Pinpoint the cell where the given text exists, returning its [X, Y] midpoint coordinate. 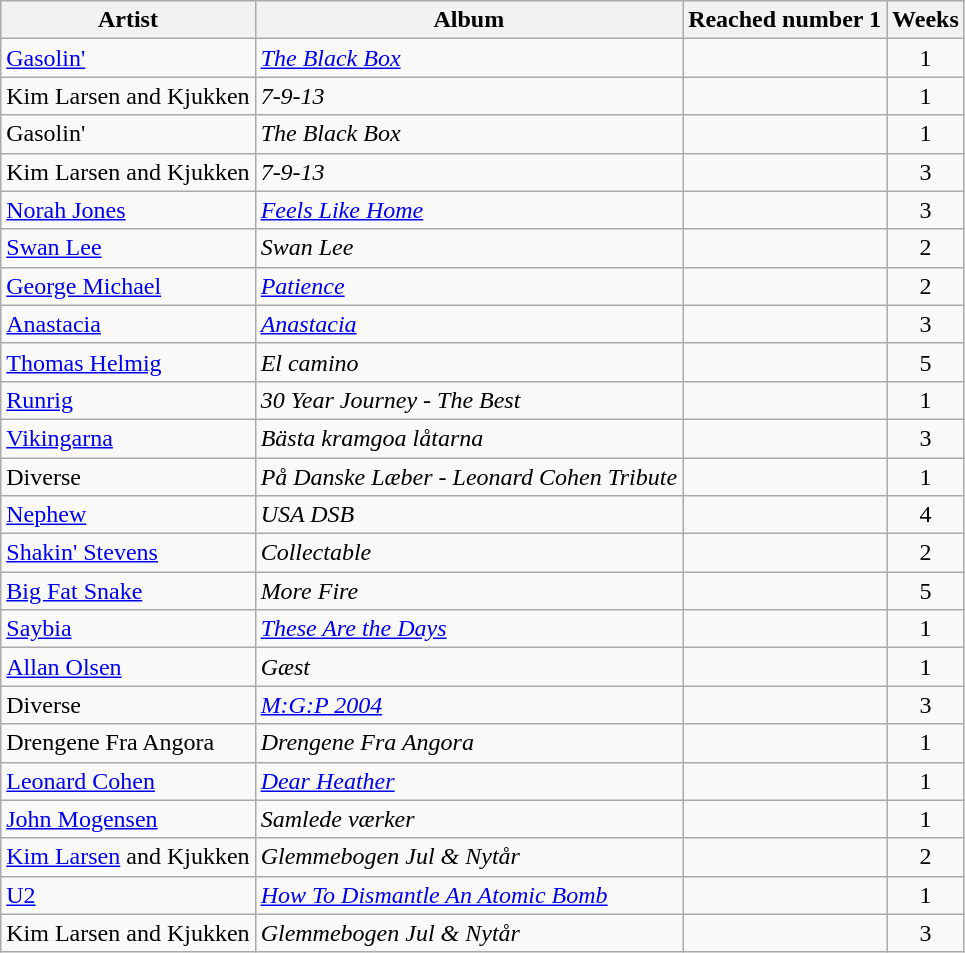
El camino [469, 362]
Feels Like Home [469, 210]
Bästa kramgoa låtarna [469, 438]
Saybia [128, 629]
Runrig [128, 400]
Vikingarna [128, 438]
M:G:P 2004 [469, 705]
Samlede værker [469, 819]
Shakin' Stevens [128, 553]
4 [926, 515]
John Mogensen [128, 819]
USA DSB [469, 515]
Weeks [926, 20]
How To Dismantle An Atomic Bomb [469, 895]
Patience [469, 286]
Leonard Cohen [128, 781]
30 Year Journey - The Best [469, 400]
Dear Heather [469, 781]
Artist [128, 20]
Gæst [469, 667]
U2 [128, 895]
Norah Jones [128, 210]
På Danske Læber - Leonard Cohen Tribute [469, 477]
Thomas Helmig [128, 362]
These Are the Days [469, 629]
Nephew [128, 515]
More Fire [469, 591]
Big Fat Snake [128, 591]
Reached number 1 [785, 20]
George Michael [128, 286]
Collectable [469, 553]
Allan Olsen [128, 667]
Album [469, 20]
